Return (X, Y) of the center of cell containing provided text 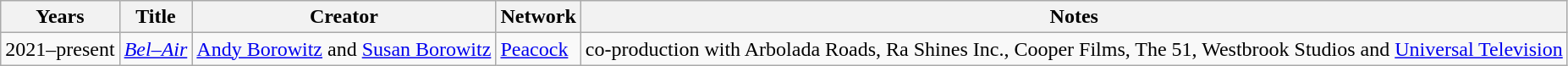
Years (60, 17)
Bel–Air (156, 49)
Network (538, 17)
Notes (1074, 17)
Creator (344, 17)
co-production with Arbolada Roads, Ra Shines Inc., Cooper Films, The 51, Westbrook Studios and Universal Television (1074, 49)
2021–present (60, 49)
Andy Borowitz and Susan Borowitz (344, 49)
Title (156, 17)
Peacock (538, 49)
